For the text-containing cell, return its midpoint in [X, Y] coordinate format. 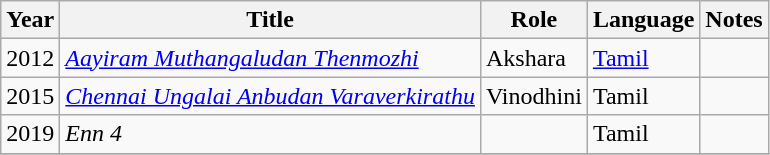
Role [534, 20]
Year [30, 20]
Aayiram Muthangaludan Thenmozhi [270, 58]
2012 [30, 58]
Chennai Ungalai Anbudan Varaverkirathu [270, 96]
Notes [734, 20]
Enn 4 [270, 134]
Akshara [534, 58]
Language [643, 20]
Title [270, 20]
2019 [30, 134]
Vinodhini [534, 96]
2015 [30, 96]
